From the cell containing the given text, extract its center point as (x, y) coordinate. 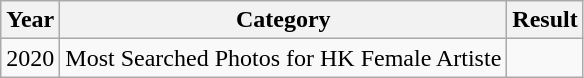
Most Searched Photos for HK Female Artiste (284, 58)
Year (30, 20)
Category (284, 20)
2020 (30, 58)
Result (545, 20)
